Return the [X, Y] coordinate for the center point of the cell that contains the specified text.  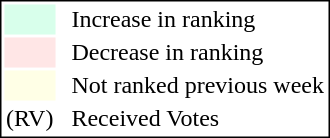
(RV) [29, 119]
Decrease in ranking [198, 53]
Increase in ranking [198, 19]
Received Votes [198, 119]
Not ranked previous week [198, 85]
